From the cell containing the given text, extract its center point as (X, Y) coordinate. 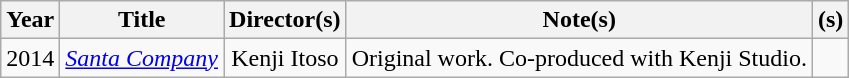
Year (30, 20)
Director(s) (286, 20)
(s) (830, 20)
Santa Company (142, 58)
Kenji Itoso (286, 58)
Title (142, 20)
2014 (30, 58)
Note(s) (579, 20)
Original work. Co-produced with Kenji Studio. (579, 58)
